Search for the cell housing the specified text and yield its (x, y) center coordinate. 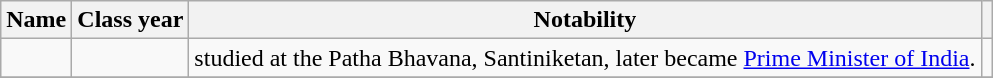
studied at the Patha Bhavana, Santiniketan, later became Prime Minister of India. (585, 58)
Notability (585, 20)
Class year (130, 20)
Name (36, 20)
